Return the [X, Y] coordinate for the center point of the cell that contains the specified text.  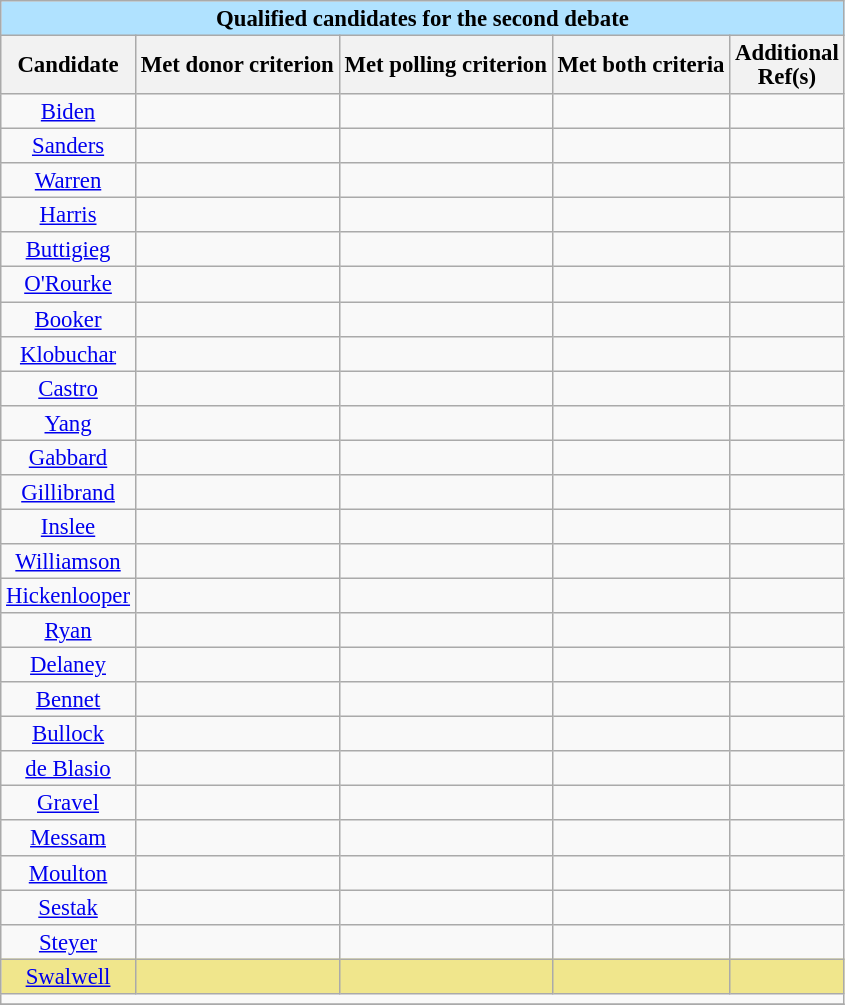
Hickenlooper [68, 596]
Booker [68, 320]
AdditionalRef(s) [787, 66]
Williamson [68, 562]
O'Rourke [68, 284]
Bennet [68, 700]
de Blasio [68, 768]
Delaney [68, 666]
Messam [68, 838]
Biden [68, 112]
Met polling criterion [446, 66]
Ryan [68, 630]
Harris [68, 216]
Met donor criterion [237, 66]
Gabbard [68, 458]
Inslee [68, 526]
Castro [68, 388]
Bullock [68, 734]
Candidate [68, 66]
Met both criteria [641, 66]
Swalwell [68, 976]
Gillibrand [68, 492]
Gravel [68, 804]
Sestak [68, 908]
Klobuchar [68, 354]
Warren [68, 180]
Qualified candidates for the second debate [422, 18]
Moulton [68, 872]
Buttigieg [68, 250]
Steyer [68, 942]
Yang [68, 422]
Sanders [68, 146]
